Search for the cell housing the specified text and yield its [x, y] center coordinate. 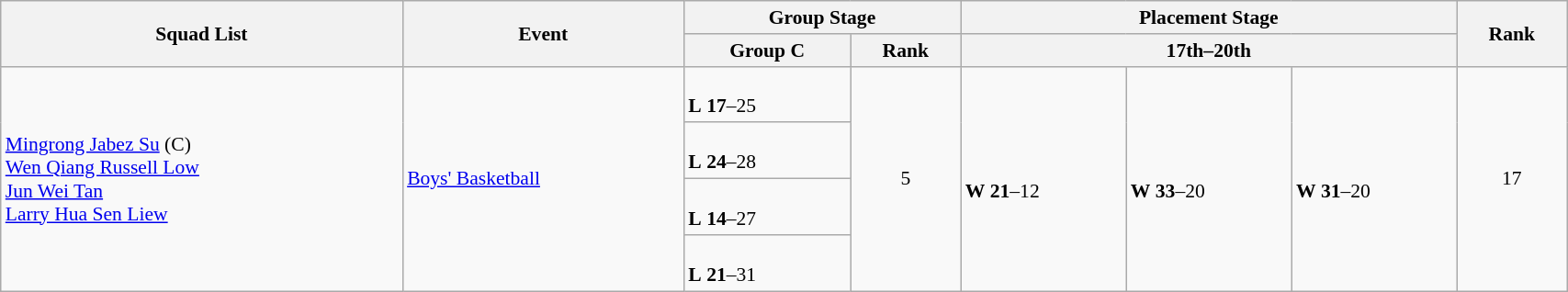
L 21–31 [767, 263]
17 [1512, 178]
L 17–25 [767, 94]
Placement Stage [1209, 17]
Event [543, 33]
W 31–20 [1374, 178]
Squad List [202, 33]
Boys' Basketball [543, 178]
W 21–12 [1043, 178]
Group Stage [821, 17]
L 14–27 [767, 208]
W 33–20 [1209, 178]
17th–20th [1209, 51]
L 24–28 [767, 151]
Mingrong Jabez Su (C)Wen Qiang Russell LowJun Wei TanLarry Hua Sen Liew [202, 178]
Group C [767, 51]
5 [906, 178]
